Extract the [X, Y] coordinate from the center of the cell holding the provided text.  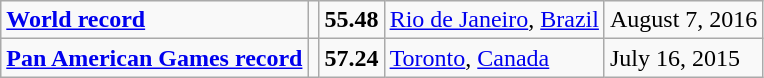
Toronto, Canada [494, 58]
July 16, 2015 [683, 58]
Pan American Games record [154, 58]
World record [154, 20]
Rio de Janeiro, Brazil [494, 20]
57.24 [352, 58]
August 7, 2016 [683, 20]
55.48 [352, 20]
